Search for the cell housing the specified text and yield its (x, y) center coordinate. 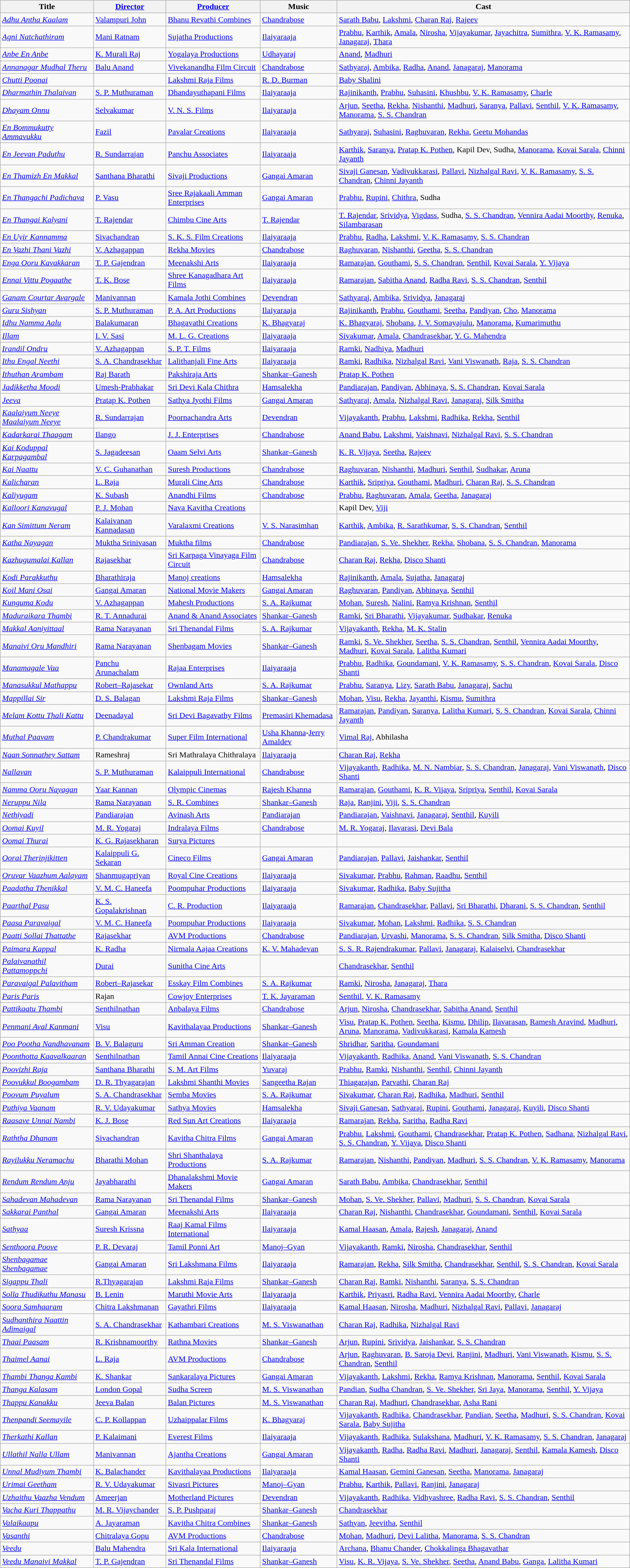
B. V. Balaguru (130, 1044)
Maruthi Movie Arts (213, 1294)
Sunitha Cine Arts (213, 966)
P. Kalaimani (130, 1437)
K. S. Gopalakrishnan (130, 905)
Prabhu, Karthik, Pallavi, Ranjini, Janagaraj (484, 1484)
Unnal Mudiyum Thambi (47, 1472)
Shree Kanagadhara Art Films (213, 280)
Rajesh Khanna (299, 789)
Muktha Srinivasan (130, 543)
Sri Amman Creation (213, 1044)
Sri Lakshmana Films (213, 1264)
Ganam Courtar Avargale (47, 297)
Rajan (130, 996)
Neruppu Nila (47, 802)
Arjun, Raghuvaran, B. Saroja Devi, Ranjini, Madhuri, Vani Viswanath, Kismu, S. S. Chandran, Senthil (484, 1359)
Semba Movies (213, 1095)
Sree Rajakaali Amman Enterprises (213, 197)
Yaar Kannan (130, 789)
Panchu Associates (213, 154)
Sathyan, Jeevitha, Senthil (484, 1523)
Rendum Rendum Anju (47, 1181)
Ramki, Nirosha, Janagaraj, Thara (484, 983)
Poovizhi Raja (47, 1069)
C. P. Kollappan (130, 1419)
V. C. Guhanathan (130, 469)
P. J. Mohan (130, 508)
Nallavan (47, 772)
Kaalaiyum Neeye Maalaiyum Neeye (47, 417)
Kavitha Chitra Combines (213, 1523)
S. Jagadeesan (130, 452)
K. Shankar (130, 1376)
M. R. Yogaraj (130, 828)
Ramarajan, Nishanthi, Pandiyan, Madhuri, S. S. Chandran, V. K. Ramasamy, Manorama (484, 1160)
Shenbagam Movies (213, 646)
Murali Cine Arts (213, 482)
Sigappu Thali (47, 1281)
Avinash Arts (213, 815)
Esskay Film Combines (213, 983)
En Uyir Kannamma (47, 237)
Kai Naattu (47, 469)
Rathna Movies (213, 1342)
Cowjoy Enterprises (213, 996)
Prabhu, Radhika, Goundamani, V. K. Ramasamy, S. S. Chandran, Kovai Sarala, Disco Shanti (484, 667)
Ramki, S. Ve. Shekher, Seetha, S. S. Chandran, Senthil, Vennira Aadai Moorthy, Madhuri, Kovai Sarala, Lalitha Kumari (484, 646)
Sathya Jyothi Films (213, 400)
Veedu Manaivi Makkal (47, 1561)
Dhayam Onnu (47, 110)
B. Lenin (130, 1294)
Rajinikanth, Amala, Sujatha, Janagaraj (484, 577)
Sathyaraj, Ambika, Radha, Anand, Janagaraj, Manorama (484, 67)
Uzhaippalar Films (213, 1419)
Annanagar Mudhal Theru (47, 67)
Dharmathin Thalaivan (47, 93)
Jadikketha Moodi (47, 387)
Sathyaraj, Amala, Nizhalgal Ravi, Janagaraj, Silk Smitha (484, 400)
Kai Koduppal Karpagambal (47, 452)
Kapil Dev, Viji (484, 508)
Anand & Anand Associates (213, 616)
Adhu Antha Kaalam (47, 20)
P. R. Devaraj (130, 1247)
Sivakumar, Mohan, Lakshmi, Radhika, S. S. Chandran (484, 923)
Kamal Haasan, Nirosha, Madhuri, Nizhalgal Ravi, Pallavi, Janagaraj (484, 1307)
Paris Paris (47, 996)
En Vazhi Thani Vazhi (47, 250)
Raghuvaran, Nishanthi, Geetha, S. S. Chandran (484, 250)
Vivekanandha Film Circuit (213, 67)
K. Bhagyaraj, Shobana, J. V. Somayajulu, Manorama, Kumarimuthu (484, 323)
R. D. Burman (299, 80)
Guru Sishyan (47, 310)
Ramarajan, Sabitha Anand, Radha Ravi, S. S. Chandran, Senthil (484, 280)
V. N. S. Films (213, 110)
Raj Barath (130, 374)
Vijayakanth, Prabhu, Lakshmi, Radhika, Rekha, Senthil (484, 417)
Charan Raj, Ramki, Nishanthi, Saranya, S. S. Chandran (484, 1281)
Maduraikara Thambi (47, 616)
Cast (484, 7)
Raghuvaran, Pandiyan, Abhinaya, Senthil (484, 590)
Suresh Productions (213, 469)
Thanga Kalasam (47, 1389)
Melam Kottu Thali Kattu (47, 715)
R. Krishnamoorthy (130, 1342)
Rajaa Enterprises (213, 667)
Tamil Ponni Art (213, 1247)
Bharathiraja (130, 577)
Mappillai Sir (47, 698)
Premasiri Khemadasa (299, 715)
Director (130, 7)
Ramarajan, Pandiyan, Saranya, Lalitha Kumari, S. S. Chandran, Kovai Sarala, Chinni Jayanth (484, 715)
Sahadevan Mahadevan (47, 1199)
S. K. S. Film Creations (213, 237)
En Bommukutty Ammavukku (47, 132)
Oorai Therinjikitten (47, 858)
Usha Khanna-Jerry Amaldev (299, 738)
Anbalaya Films (213, 1009)
C. R. Production (213, 905)
Jeeva Balan (130, 1402)
M. R. Vijaychander (130, 1510)
K. Subash (130, 495)
Dhandayuthapani Films (213, 93)
Ramarajan, Rekha, Silk Smitha, Chandrasekhar, Senthil, S. S. Chandran, Kovai Sarala (484, 1264)
Ramarajan, Gouthami, S. S. Chandran, Senthil, Kovai Sarala, Y. Vijaya (484, 263)
M. R. Yogaraj, Ilavarasi, Devi Bala (484, 828)
Motherland Pictures (213, 1497)
K. Radha (130, 949)
Charan Raj, Radhika, Nizhalgal Ravi (484, 1324)
Idhu Namma Aalu (47, 323)
P. A. Art Productions (213, 310)
Visu (130, 1026)
Yuvaraj (299, 1069)
Ramki, Nadhiya, Madhuri (484, 349)
Sarath Babu, Ambika, Chandrasekhar, Senthil (484, 1181)
Vijayakanth, Ramki, Nirosha, Chandrasekhar, Senthil (484, 1247)
Pandiarajan, Vaishnavi, Janagaraj, Senthil, Kuyili (484, 815)
Vijayakanth, Radhika, Anand, Vani Viswanath, S. S. Chandran (484, 1056)
Bharathi Mohan (130, 1160)
Ramarajan, Gouthami, K. R. Vijaya, Sripriya, Senthil, Kovai Sarala (484, 789)
T. K. Bose (130, 280)
Chitralaya Gopu (130, 1536)
Ennai Vittu Pogaathe (47, 280)
Mohan, Madhuri, Devi Lalitha, Manorama, S. S. Chandran (484, 1536)
Arjun, Seetha, Rekha, Nishanthi, Madhuri, Saranya, Pallavi, Senthil, V. K. Ramasamy, Manorama, S. S. Chandran (484, 110)
Paravaigal Palavitham (47, 983)
Kathambari Creations (213, 1324)
Bhanu Revathi Combines (213, 20)
Yogalaya Productions (213, 54)
Sankaralaya Pictures (213, 1376)
Enga Ooru Kavakkaran (47, 263)
Umesh-Prabhakar (130, 387)
Prabhu, Karthik, Amala, Nirosha, Vijayakumar, Jayachitra, Sumithra, V. K. Ramasamy, Janagaraj, Thara (484, 37)
Karthik, Ambika, R. Sarathkumar, S. S. Chandran, Senthil (484, 525)
Vijayakanth, Radhika, Chandrasekhar, Pandian, Seetha, Madhuri, S. S. Chandran, Kovai Sarala, Baby Sujitha (484, 1419)
S. R. Combines (213, 802)
Chandrasekhar, Senthil (484, 966)
Charan Raj, Nishanthi, Chandrasekhar, Goundamani, Senthil, Kovai Sarala (484, 1212)
Rekha Movies (213, 250)
S. P. T. Films (213, 349)
Vijayakanth, Radhika, M. N. Nambiar, S. S. Chandran, Janagaraj, Vani Viswanath, Disco Shanti (484, 772)
Oomai Thurai (47, 841)
T. Rajendar, Srividya, Vigdass, Sudha, S. S. Chandran, Vennira Aadai Moorthy, Renuka, Silambarasan (484, 220)
Ramki, Sri Bharathi, Vijayakumar, Sudhakar, Renuka (484, 616)
Lakshmi Shanthi Movies (213, 1082)
D. S. Balagan (130, 698)
Royal Cine Creations (213, 875)
Durai (130, 966)
Raja, Ranjini, Viji, S. S. Chandran (484, 802)
Pandiarajan, Pallavi, Jaishankar, Senthil (484, 858)
Baby Shalini (484, 80)
En Jeevan Paduthu (47, 154)
Muktha films (213, 543)
Vacha Kuri Thappathu (47, 1510)
Naan Sonnathey Sattam (47, 755)
Raghuvaran, Nishanthi, Madhuri, Senthil, Sudhakar, Aruna (484, 469)
R.Thyagarajan (130, 1281)
Ilango (130, 434)
Kamal Haasan, Amala, Rajesh, Janagaraj, Anand (484, 1229)
Kazhugumalai Kallan (47, 560)
K. R. Vijaya, Seetha, Rajeev (484, 452)
Vimal Raj, Abhilasha (484, 738)
Kalloori Kanavugal (47, 508)
Ramarajan, Chandrasekhar, Pallavi, Sri Bharathi, Dharani, S. S. Chandran, Senthil (484, 905)
Illam (47, 336)
Charan Raj, Madhuri, Chandrasekhar, Asha Rani (484, 1402)
Prabhu, Rupini, Chithra, Sudha (484, 197)
Sivakumar, Charan Raj, Radhika, Madhuri, Senthil (484, 1095)
Pandiarajan, Urvashi, Manorama, S. S. Chandran, Silk Smitha, Disco Shanti (484, 936)
Poovum Puyalum (47, 1095)
Kalaippuli International (213, 772)
Vijayakanth, Lakshmi, Rekha, Ramya Krishnan, Manorama, Senthil, Kovai Sarala (484, 1376)
Kalicharan (47, 482)
Suresh Krissna (130, 1229)
Karthik, Sripriya, Gouthami, Madhuri, Charan Raj, S. S. Chandran (484, 482)
Tamil Annai Cine Creations (213, 1056)
Balu Anand (130, 67)
Anand, Madhuri (484, 54)
Balan Pictures (213, 1402)
Paimara Kappal (47, 949)
Rayilukku Neramachu (47, 1160)
Jeeva (47, 400)
Olympic Cinemas (213, 789)
Kodi Parakkuthu (47, 577)
Udhayaraj (299, 54)
Producer (213, 7)
Prabhu, Radha, Lakshmi, V. K. Ramasamy, S. S. Chandran (484, 237)
Kamal Haasan, Gemini Ganesan, Seetha, Manorama, Janagaraj (484, 1472)
Agni Natchathiram (47, 37)
Senthoora Poove (47, 1247)
En Thangai Kalyani (47, 220)
Sujatha Productions (213, 37)
Rajinikanth, Prabhu, Gouthami, Seetha, Pandiyan, Cho, Manorama (484, 310)
Pattikaatu Thambi (47, 1009)
Thiagarajan, Parvathi, Charan Raj (484, 1082)
Ajantha Creations (213, 1454)
D. R. Thyagarajan (130, 1082)
National Movie Makers (213, 590)
Thaai Paasam (47, 1342)
Sathyaraj, Suhasini, Raghuvaran, Rekha, Geetu Mohandas (484, 132)
Vijayakanth, Radha, Radha Ravi, Madhuri, Janagaraj, Senthil, Kamala Kamesh, Disco Shanti (484, 1454)
Mohan, Suresh, Nalini, Ramya Krishnan, Senthil (484, 603)
J. J. Enterprises (213, 434)
Thenpandi Seemayile (47, 1419)
Arjun, Rupini, Srividya, Jaishankar, S. S. Chandran (484, 1342)
Pavalar Creations (213, 132)
En Thangachi Padichava (47, 197)
Raththa Dhanam (47, 1138)
Poornachandra Arts (213, 417)
Poo Pootha Nandhavanam (47, 1044)
Manaivi Oru Mandhiri (47, 646)
Uzhaithu Vaazha Vendum (47, 1497)
Manoj creations (213, 577)
A. Jayaraman (130, 1523)
Poonthotta Kaavalkaaran (47, 1056)
Ithuthan Arambam (47, 374)
Raasave Unnai Nambi (47, 1120)
Prabhu, Saranya, Lizy, Sarath Babu, Janagaraj, Sachu (484, 685)
Surya Pictures (213, 841)
Selvakumar (130, 110)
Red Sun Art Creations (213, 1120)
Shri Shanthalaya Productions (213, 1160)
Chutti Poonai (47, 80)
Cineco Films (213, 858)
Ithu Engal Neethi (47, 361)
Sivaji Productions (213, 176)
En Thamizh En Makkal (47, 176)
Paasa Paravaigal (47, 923)
Balakumaran (130, 323)
Vasanthi (47, 1536)
Dhanalakshmi Movie Makers (213, 1181)
Valampuri John (130, 20)
Lalithanjali Fine Arts (213, 361)
Irandil Ondru (47, 349)
Anbe En Anbe (47, 54)
Vijayakanth, Rekha, M. K. Stalin (484, 628)
Pandian, Sudha Chandran, S. Ve. Shekher, Sri Jaya, Manorama, Senthil, Y. Vijaya (484, 1389)
P. Chandrakumar (130, 738)
Arjun, Nirosha, Chandrasekhar, Sabitha Anand, Senthil (484, 1009)
S. S. R. Rajendrakumar, Pallavi, Janagaraj, Kalaiselvi, Chandrasekhar (484, 949)
Prabhu, Ramki, Nishanthi, Senthil, Chinni Jayanth (484, 1069)
Rajinikanth, Prabhu, Suhasini, Khushbu, V. K. Ramasamy, Charle (484, 93)
Anand Babu, Lakshmi, Vaishnavi, Nizhalgal Ravi, S. S. Chandran (484, 434)
Gayathri Films (213, 1307)
Super Film International (213, 738)
Karthik, Saranya, Pratap K. Pothen, Kapil Dev, Sudha, Manorama, Kovai Sarala, Chinni Jayanth (484, 154)
Kadarkarai Thaagam (47, 434)
Kalaivanan Kannadasan (130, 525)
Mohan, S. Ve. Shekher, Pallavi, Madhuri, S. S. Chandran, Kovai Sarala (484, 1199)
Thappu Kanakku (47, 1402)
Sri Kala International (213, 1548)
Sangeetha Rajan (299, 1082)
Sudha Screen (213, 1389)
Pakshiraja Arts (213, 374)
Palaivanathil Pattamoppchi (47, 966)
Katha Nayagan (47, 543)
Sathya Movies (213, 1108)
Mahesh Productions (213, 603)
Sakkarai Panthal (47, 1212)
Kalaippuli G. Sekaran (130, 858)
Sivaji Ganesan, Vadivukkarasi, Pallavi, Nizhalgal Ravi, V. K. Ramasamy, S. S. Chandran, Chinni Jayanth (484, 176)
Prabhu, Lakshmi, Gouthami, Chandrasekhar, Pratap K. Pothen, Sadhana, Nizhalgal Ravi, S. S. Chandran, Y. Vijaya, Disco Shanti (484, 1138)
Sivaji Ganesan, Sathyaraj, Rupini, Gouthami, Janagaraj, Kuyili, Disco Shanti (484, 1108)
Valaikaapu (47, 1523)
Archana, Bhanu Chander, Chokkalinga Bhagavathar (484, 1548)
Senthil, V. K. Ramasamy (484, 996)
R. T. Annadurai (130, 616)
Kaliyugam (47, 495)
Therkathi Kallan (47, 1437)
Jayabharathi (130, 1181)
Puthiya Vaanam (47, 1108)
Mani Ratnam (130, 37)
Ownland Arts (213, 685)
Muthal Paavam (47, 738)
Visu, Pratap K. Pothen, Seetha, Kismu, Dhilip, Ilavarasan, Ramesh Aravind, Madhuri, Aruna, Manorama, Vadivukkarasi, Kamala Kamesh (484, 1026)
Prabhu, Raghuvaran, Amala, Geetha, Janagaraj (484, 495)
Makkal Aaniyittaal (47, 628)
K. V. Mahadevan (299, 949)
Sathyaraj, Ambika, Srividya, Janagaraj (484, 297)
London Gopal (130, 1389)
Anandhi Films (213, 495)
Sri Karpaga Vinayaga Film Circuit (213, 560)
Kavitha Chitra Films (213, 1138)
Sivakumar, Prabhu, Rahman, Raadhu, Senthil (484, 875)
Nava Kavitha Creations (213, 508)
Everest Films (213, 1437)
Sivakumar, Radhika, Baby Sujitha (484, 888)
Balu Mahendra (130, 1548)
Sivakumar, Amala, Chandrasekhar, Y. G. Mahendra (484, 336)
T. K. Jayaraman (299, 996)
Oomai Kuyil (47, 828)
Sivasri Pictures (213, 1484)
Fazil (130, 132)
Shridhar, Saritha, Goundamani (484, 1044)
Varalaxmi Creations (213, 525)
Shanmugapriyan (130, 875)
K. J. Bose (130, 1120)
Shenbagamae Shenbagamae (47, 1264)
Chitra Lakshmanan (130, 1307)
Urimai Geetham (47, 1484)
Sathyaa (47, 1229)
Karthik, Priyasri, Radha Ravi, Vennira Aadai Moorthy, Charle (484, 1294)
Thambi Thanga Kambi (47, 1376)
Manamagale Vaa (47, 667)
Title (47, 7)
I. V. Sasi (130, 336)
Oruvar Vaazhum Aalayam (47, 875)
Koil Mani Osai (47, 590)
Vijayakanth, Radhika, Vidhyashree, Radha Ravi, S. S. Chandran, Senthil (484, 1497)
Bhagavathi Creations (213, 323)
Ameerjan (130, 1497)
Nethiyadi (47, 815)
Veedu (47, 1548)
S. M. Art Films (213, 1069)
Manasukkul Mathappu (47, 685)
Sri Devi Bagavathy Films (213, 715)
Deenadayal (130, 715)
Visu, K. R. Vijaya, S. Ve. Shekher, Seetha, Anand Babu, Ganga, Lalitha Kumari (484, 1561)
Namma Ooru Nayagan (47, 789)
K. Balachander (130, 1472)
Penmani Aval Kanmani (47, 1026)
Music (299, 7)
Charan Raj, Rekha, Disco Shanti (484, 560)
M. L. G. Creations (213, 336)
Oaam Selvi Arts (213, 452)
Nirmala Aajaa Creations (213, 949)
K. Murali Raj (130, 54)
P. Vasu (130, 197)
Sarath Babu, Lakshmi, Charan Raj, Rajeev (484, 20)
Sri Devi Kala Chithra (213, 387)
Mohan, Visu, Rekha, Jayanthi, Kismu, Sumithra (484, 698)
Ramki, Radhika, Nizhalgal Ravi, Vani Viswanath, Raja, S. S. Chandran (484, 361)
Paatti Sollai Thattathe (47, 936)
Thaimel Aanai (47, 1359)
Chimbu Cine Arts (213, 220)
Chandrasekhar (484, 1510)
Rameshraj (130, 755)
Paarthal Pasu (47, 905)
Ramarajan, Rekha, Saritha, Radha Ravi (484, 1120)
Soora Samhaaram (47, 1307)
K. G. Rajasekharan (130, 841)
Vijayakanth, Radhika, Sulakshana, Madhuri, V. K. Ramasamy, S. S. Chandran, Janagaraj (484, 1437)
Raaj Kamal Films International (213, 1229)
S. P. Pushparaj (213, 1510)
Sri Mathralaya Chithralaya (213, 755)
Kunguma Kodu (47, 603)
Indralaya Films (213, 828)
Pandiarajan, S. Ve. Shekher, Rekha, Shobana, S. S. Chandran, Manorama (484, 543)
Kan Simittum Neram (47, 525)
Panchu Arunachalam (130, 667)
V. S. Narasimhan (299, 525)
Paadatha Thenikkal (47, 888)
Kamala Jothi Combines (213, 297)
Solla Thudikuthu Manasu (47, 1294)
Sudhanthira Naattin Adimaigal (47, 1324)
Ullathil Nalla Ullam (47, 1454)
Charan Raj, Rekha (484, 755)
Poovukkul Boogambam (47, 1082)
Pandiarajan, Pandiyan, Abhinaya, S. S. Chandran, Kovai Sarala (484, 387)
